Search for the cell housing the specified text and yield its [x, y] center coordinate. 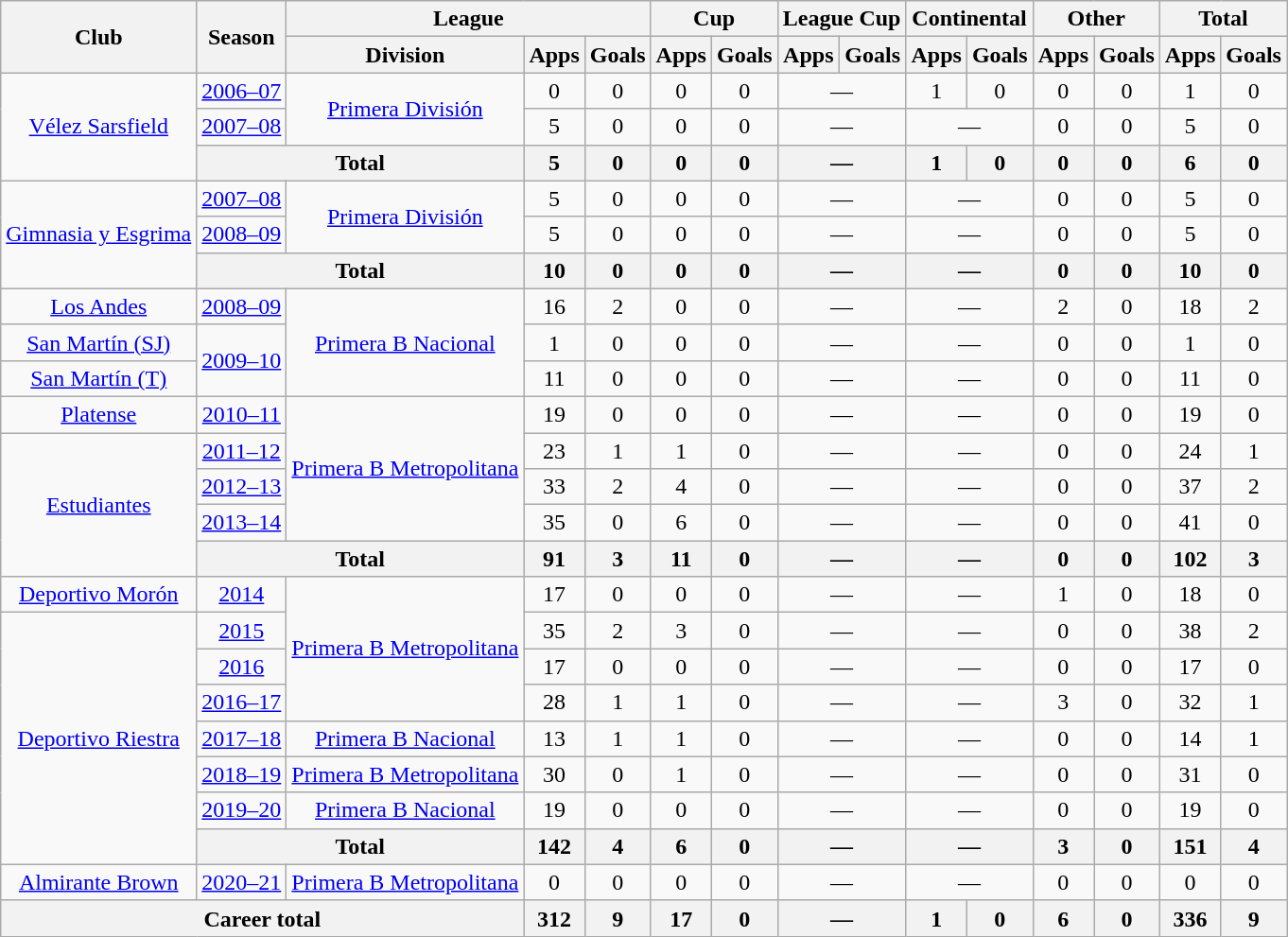
23 [554, 451]
14 [1190, 738]
37 [1190, 487]
Club [98, 37]
2006–07 [242, 91]
Continental [969, 19]
Cup [714, 19]
San Martín (T) [98, 378]
Vélez Sarsfield [98, 127]
2009–10 [242, 360]
312 [554, 918]
Career total [263, 918]
Almirante Brown [98, 882]
League [469, 19]
Platense [98, 414]
142 [554, 846]
Division [405, 55]
24 [1190, 451]
41 [1190, 523]
2016–17 [242, 703]
Deportivo Riestra [98, 738]
16 [554, 306]
Season [242, 37]
2020–21 [242, 882]
Other [1096, 19]
San Martín (SJ) [98, 342]
28 [554, 703]
2012–13 [242, 487]
2019–20 [242, 810]
32 [1190, 703]
Los Andes [98, 306]
38 [1190, 631]
Estudiantes [98, 505]
336 [1190, 918]
30 [554, 774]
2010–11 [242, 414]
91 [554, 559]
League Cup [842, 19]
2018–19 [242, 774]
2014 [242, 595]
Deportivo Morón [98, 595]
2011–12 [242, 451]
151 [1190, 846]
2016 [242, 667]
2017–18 [242, 738]
33 [554, 487]
102 [1190, 559]
2015 [242, 631]
13 [554, 738]
2013–14 [242, 523]
31 [1190, 774]
Gimnasia y Esgrima [98, 234]
